Find where the given text appears and provide that cell's center as (x, y) coordinate. 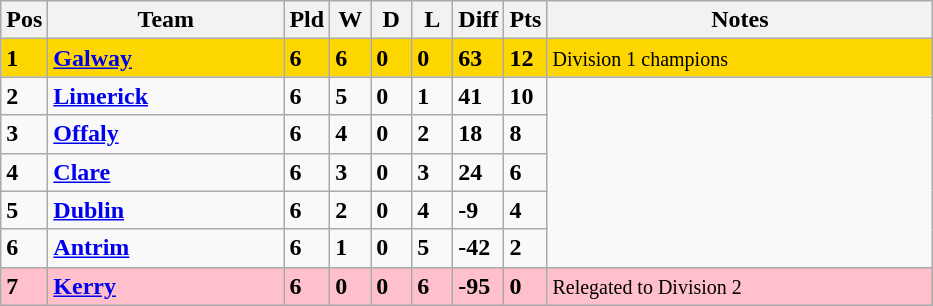
Kerry (166, 286)
Diff (478, 20)
10 (526, 96)
7 (24, 286)
Relegated to Division 2 (740, 286)
L (432, 20)
Limerick (166, 96)
41 (478, 96)
Clare (166, 172)
Galway (166, 58)
Pts (526, 20)
Offaly (166, 134)
Dublin (166, 210)
18 (478, 134)
-95 (478, 286)
W (350, 20)
-42 (478, 248)
63 (478, 58)
Notes (740, 20)
12 (526, 58)
D (392, 20)
Pld (307, 20)
24 (478, 172)
Pos (24, 20)
-9 (478, 210)
Team (166, 20)
Division 1 champions (740, 58)
Antrim (166, 248)
8 (526, 134)
